Locate the cell with the specified text and output its (X, Y) center coordinate. 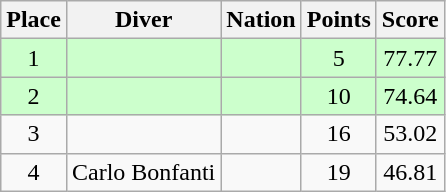
3 (34, 134)
19 (338, 172)
Carlo Bonfanti (143, 172)
77.77 (410, 58)
1 (34, 58)
16 (338, 134)
74.64 (410, 96)
Diver (143, 20)
Nation (261, 20)
53.02 (410, 134)
Points (338, 20)
46.81 (410, 172)
5 (338, 58)
10 (338, 96)
2 (34, 96)
Score (410, 20)
4 (34, 172)
Place (34, 20)
